Search for the cell housing the specified text and yield its [x, y] center coordinate. 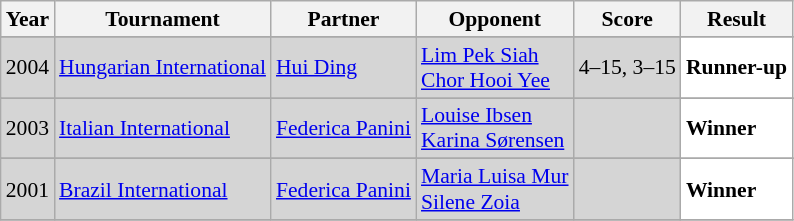
2004 [28, 68]
Partner [344, 19]
Louise Ibsen Karina Sørensen [495, 128]
Opponent [495, 19]
Score [628, 19]
Tournament [162, 19]
Brazil International [162, 190]
Year [28, 19]
Runner-up [736, 68]
2003 [28, 128]
2001 [28, 190]
Maria Luisa Mur Silene Zoia [495, 190]
Italian International [162, 128]
Hungarian International [162, 68]
Lim Pek Siah Chor Hooi Yee [495, 68]
4–15, 3–15 [628, 68]
Hui Ding [344, 68]
Result [736, 19]
